Determine the (x, y) coordinate at the center of the cell enclosing the given text.  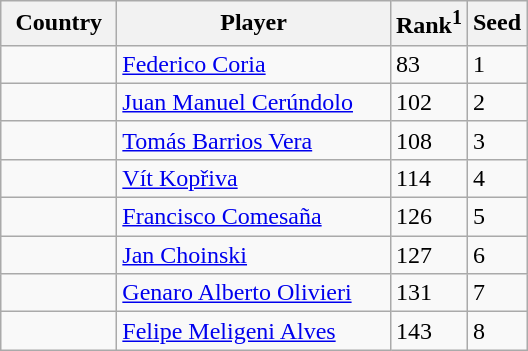
Player (254, 24)
102 (428, 102)
126 (428, 217)
Juan Manuel Cerúndolo (254, 102)
114 (428, 178)
Seed (496, 24)
143 (428, 331)
Jan Choinski (254, 255)
6 (496, 255)
Vít Kopřiva (254, 178)
Tomás Barrios Vera (254, 140)
7 (496, 293)
Rank1 (428, 24)
Country (59, 24)
5 (496, 217)
Francisco Comesaña (254, 217)
Felipe Meligeni Alves (254, 331)
4 (496, 178)
3 (496, 140)
131 (428, 293)
Federico Coria (254, 64)
Genaro Alberto Olivieri (254, 293)
8 (496, 331)
1 (496, 64)
2 (496, 102)
127 (428, 255)
108 (428, 140)
83 (428, 64)
